Pinpoint the cell where the given text exists, returning its [x, y] midpoint coordinate. 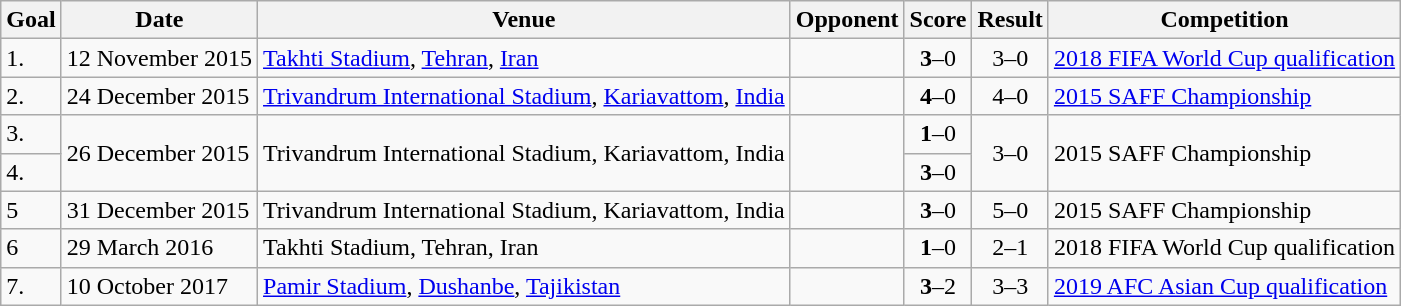
10 October 2017 [159, 286]
Score [938, 20]
26 December 2015 [159, 153]
4. [31, 172]
2. [31, 96]
7. [31, 286]
12 November 2015 [159, 58]
3. [31, 134]
3–2 [938, 286]
5 [31, 210]
Result [1010, 20]
1. [31, 58]
Pamir Stadium, Dushanbe, Tajikistan [524, 286]
31 December 2015 [159, 210]
Date [159, 20]
Venue [524, 20]
2–1 [1010, 248]
Competition [1224, 20]
5–0 [1010, 210]
Opponent [847, 20]
2019 AFC Asian Cup qualification [1224, 286]
Goal [31, 20]
3–3 [1010, 286]
24 December 2015 [159, 96]
29 March 2016 [159, 248]
6 [31, 248]
